Provide the (x, y) coordinate of the cell's center where the given text is located.  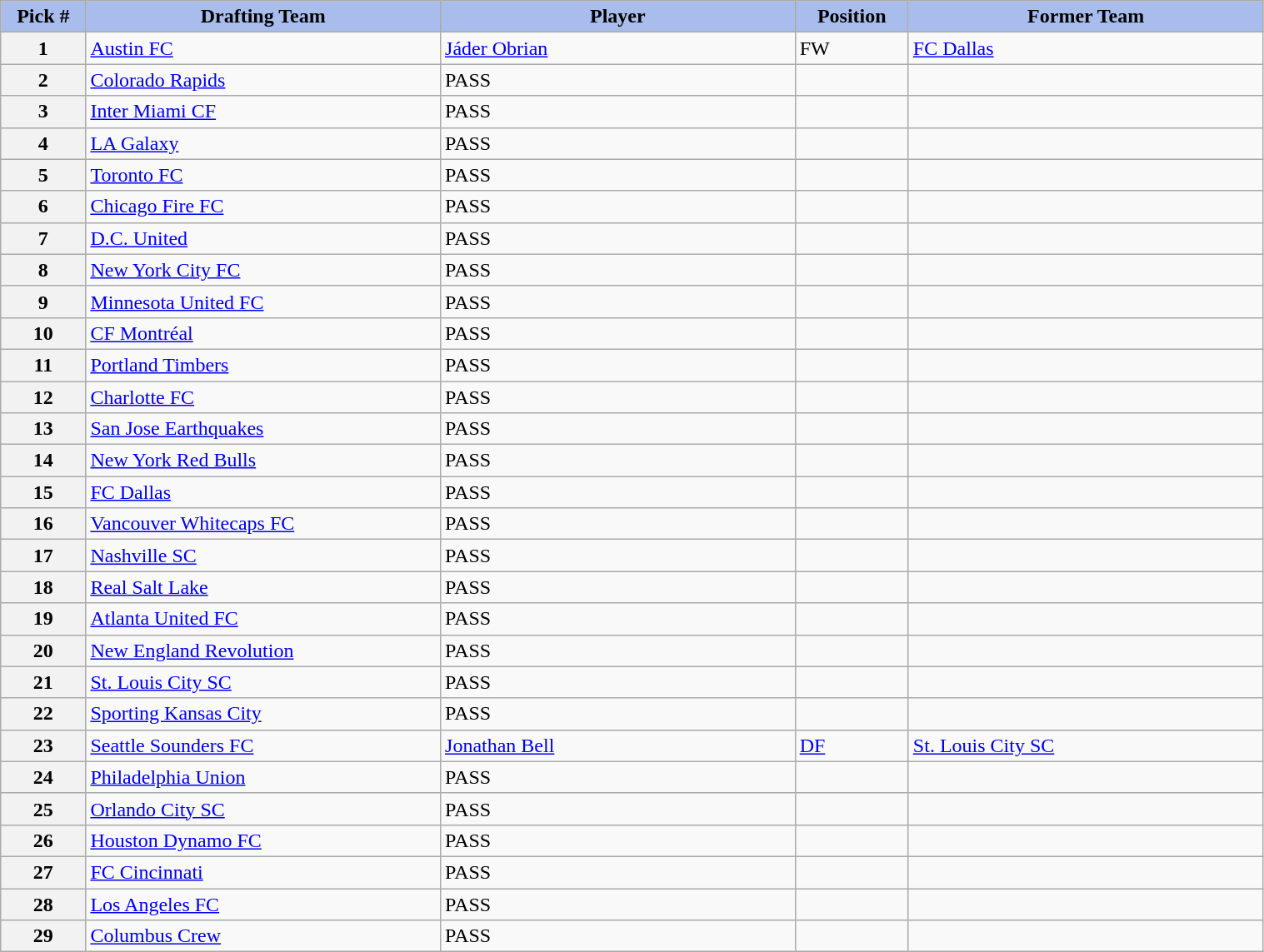
15 (43, 492)
22 (43, 714)
Orlando City SC (263, 809)
27 (43, 872)
4 (43, 143)
29 (43, 936)
19 (43, 619)
9 (43, 302)
FW (852, 48)
Nashville SC (263, 556)
San Jose Earthquakes (263, 429)
Atlanta United FC (263, 619)
14 (43, 461)
10 (43, 333)
28 (43, 904)
Toronto FC (263, 175)
Colorado Rapids (263, 80)
Philadelphia Union (263, 777)
20 (43, 650)
Former Team (1086, 17)
Inter Miami CF (263, 112)
New England Revolution (263, 650)
Position (852, 17)
3 (43, 112)
7 (43, 238)
18 (43, 587)
D.C. United (263, 238)
Houston Dynamo FC (263, 840)
New York City FC (263, 270)
17 (43, 556)
Pick # (43, 17)
13 (43, 429)
25 (43, 809)
2 (43, 80)
8 (43, 270)
Vancouver Whitecaps FC (263, 524)
11 (43, 365)
Jáder Obrian (618, 48)
Sporting Kansas City (263, 714)
Drafting Team (263, 17)
Seattle Sounders FC (263, 745)
Los Angeles FC (263, 904)
Chicago Fire FC (263, 207)
1 (43, 48)
Portland Timbers (263, 365)
12 (43, 397)
CF Montréal (263, 333)
16 (43, 524)
21 (43, 682)
LA Galaxy (263, 143)
Real Salt Lake (263, 587)
DF (852, 745)
Charlotte FC (263, 397)
26 (43, 840)
24 (43, 777)
Columbus Crew (263, 936)
5 (43, 175)
23 (43, 745)
FC Cincinnati (263, 872)
Minnesota United FC (263, 302)
Jonathan Bell (618, 745)
New York Red Bulls (263, 461)
Austin FC (263, 48)
Player (618, 17)
6 (43, 207)
